Return (x, y) of the center of cell containing provided text 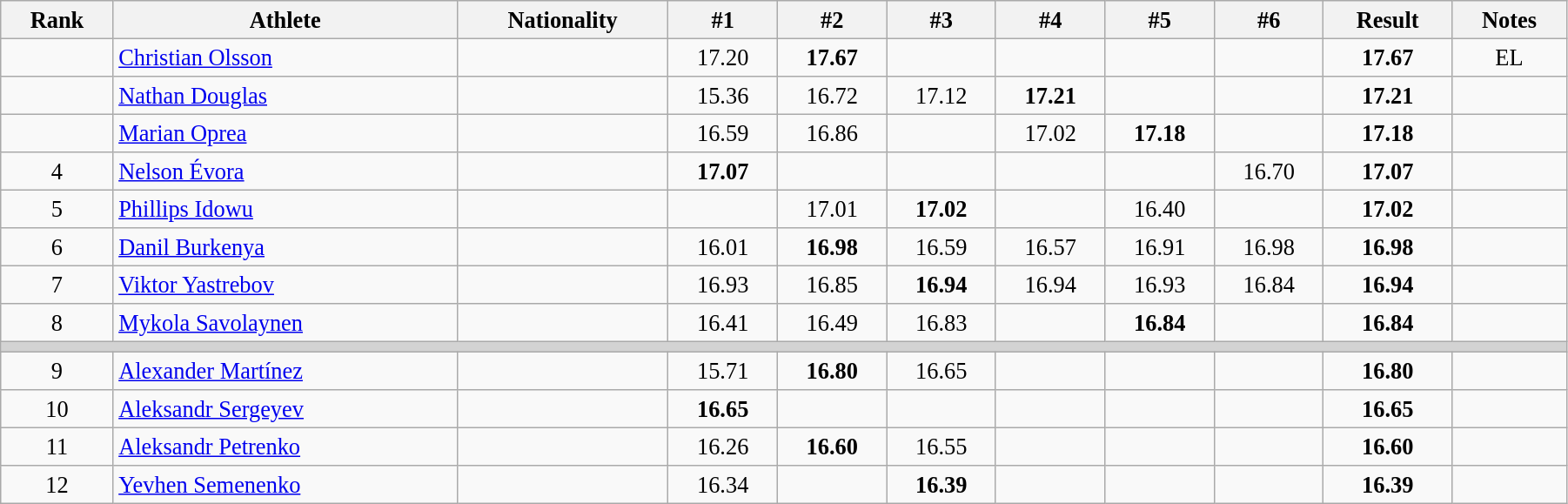
9 (57, 371)
12 (57, 485)
7 (57, 285)
17.12 (941, 95)
Phillips Idowu (285, 209)
5 (57, 209)
Athlete (285, 19)
16.26 (723, 447)
Danil Burkenya (285, 247)
16.85 (832, 285)
16.72 (832, 95)
#3 (941, 19)
16.70 (1269, 171)
Marian Oprea (285, 133)
16.40 (1160, 209)
8 (57, 323)
16.41 (723, 323)
16.55 (941, 447)
Christian Olsson (285, 57)
Viktor Yastrebov (285, 285)
Rank (57, 19)
16.34 (723, 485)
Yevhen Semenenko (285, 485)
#6 (1269, 19)
Nelson Évora (285, 171)
Mykola Savolaynen (285, 323)
#1 (723, 19)
4 (57, 171)
16.83 (941, 323)
Alexander Martínez (285, 371)
Aleksandr Petrenko (285, 447)
Aleksandr Sergeyev (285, 409)
11 (57, 447)
15.36 (723, 95)
15.71 (723, 371)
#2 (832, 19)
Nathan Douglas (285, 95)
16.91 (1160, 247)
17.01 (832, 209)
#4 (1050, 19)
10 (57, 409)
16.57 (1050, 247)
6 (57, 247)
Notes (1509, 19)
16.01 (723, 247)
#5 (1160, 19)
Nationality (562, 19)
16.86 (832, 133)
Result (1387, 19)
EL (1509, 57)
16.49 (832, 323)
17.20 (723, 57)
